Provide the [x, y] coordinate of the cell's center where the given text is located.  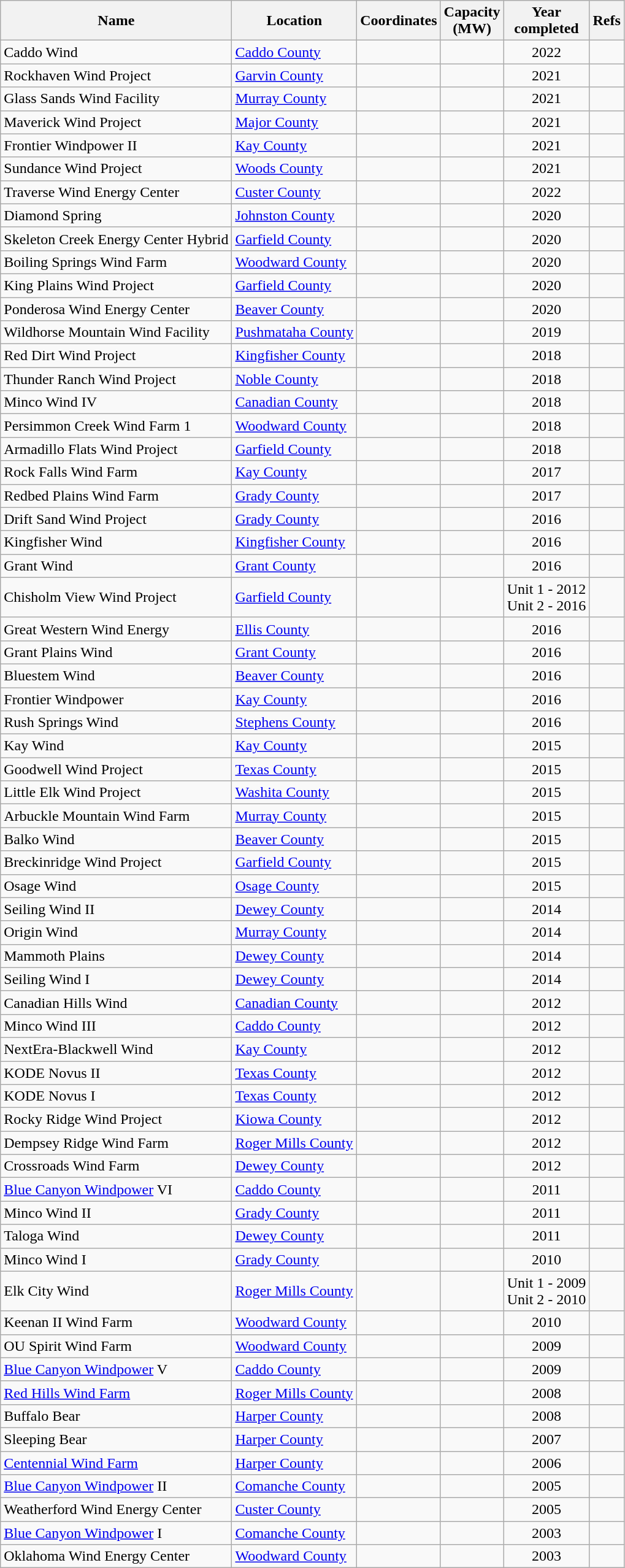
Location [294, 21]
Minco Wind IV [117, 402]
2019 [546, 332]
Dempsey Ridge Wind Farm [117, 1143]
Unit 1 - 2012Unit 2 - 2016 [546, 598]
Breckinridge Wind Project [117, 863]
Minco Wind I [117, 1259]
Unit 1 - 2009Unit 2 - 2010 [546, 1291]
Name [117, 21]
Refs [607, 21]
Traverse Wind Energy Center [117, 192]
Thunder Ranch Wind Project [117, 379]
KODE Novus II [117, 1073]
Kiowa County [294, 1120]
Osage Wind [117, 886]
Ellis County [294, 629]
Frontier Windpower II [117, 145]
Drift Sand Wind Project [117, 519]
Rock Falls Wind Farm [117, 472]
2006 [546, 1463]
Pushmataha County [294, 332]
Johnston County [294, 215]
Maverick Wind Project [117, 122]
Balko Wind [117, 839]
Osage County [294, 886]
Persimmon Creek Wind Farm 1 [117, 426]
Boiling Springs Wind Farm [117, 262]
Weatherford Wind Energy Center [117, 1510]
Seiling Wind II [117, 909]
Canadian Hills Wind [117, 1002]
Rush Springs Wind [117, 723]
Mammoth Plains [117, 956]
Bluestem Wind [117, 675]
KODE Novus I [117, 1096]
Buffalo Bear [117, 1416]
Ponderosa Wind Energy Center [117, 309]
King Plains Wind Project [117, 285]
Minco Wind II [117, 1213]
OU Spirit Wind Farm [117, 1346]
Coordinates [399, 21]
Red Hills Wind Farm [117, 1393]
2007 [546, 1439]
Great Western Wind Energy [117, 629]
Arbuckle Mountain Wind Farm [117, 816]
Rocky Ridge Wind Project [117, 1120]
Redbed Plains Wind Farm [117, 496]
Glass Sands Wind Facility [117, 99]
Stephens County [294, 723]
Wildhorse Mountain Wind Facility [117, 332]
Yearcompleted [546, 21]
Origin Wind [117, 932]
Diamond Spring [117, 215]
Blue Canyon Windpower II [117, 1486]
Blue Canyon Windpower V [117, 1369]
Crossroads Wind Farm [117, 1166]
Minco Wind III [117, 1026]
Goodwell Wind Project [117, 769]
Blue Canyon Windpower I [117, 1533]
Blue Canyon Windpower VI [117, 1189]
Garvin County [294, 75]
Kay Wind [117, 746]
Elk City Wind [117, 1291]
Skeleton Creek Energy Center Hybrid [117, 239]
Seiling Wind I [117, 979]
Grant Wind [117, 566]
Sleeping Bear [117, 1439]
Grant Plains Wind [117, 652]
Armadillo Flats Wind Project [117, 449]
Centennial Wind Farm [117, 1463]
Frontier Windpower [117, 699]
Chisholm View Wind Project [117, 598]
Washita County [294, 793]
Noble County [294, 379]
Oklahoma Wind Energy Center [117, 1556]
Little Elk Wind Project [117, 793]
Keenan II Wind Farm [117, 1323]
Caddo Wind [117, 52]
NextEra-Blackwell Wind [117, 1049]
Major County [294, 122]
Capacity(MW) [472, 21]
Kingfisher Wind [117, 542]
Taloga Wind [117, 1236]
Red Dirt Wind Project [117, 356]
Woods County [294, 169]
Rockhaven Wind Project [117, 75]
Sundance Wind Project [117, 169]
